Return [X, Y] of the center of cell containing provided text 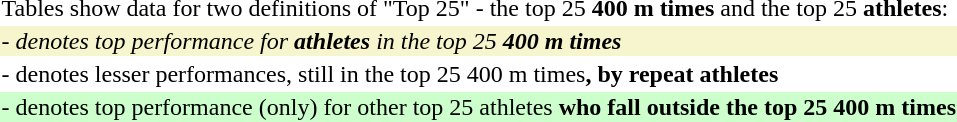
- denotes top performance (only) for other top 25 athletes who fall outside the top 25 400 m times [478, 107]
- denotes top performance for athletes in the top 25 400 m times [478, 41]
- denotes lesser performances, still in the top 25 400 m times, by repeat athletes [478, 74]
